Return the [X, Y] coordinate for the center point of the cell that contains the specified text.  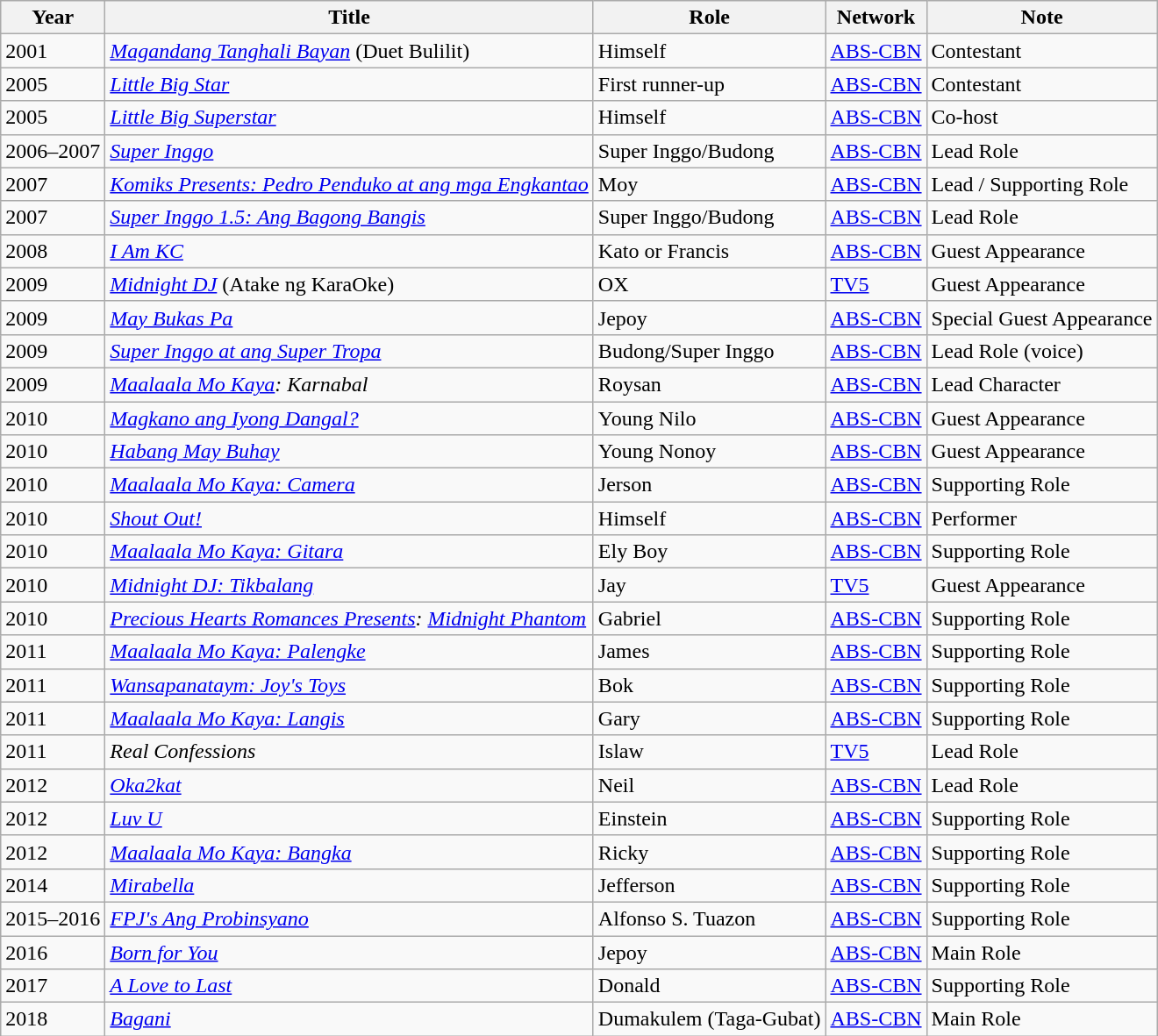
Midnight DJ: Tikbalang [349, 585]
Born for You [349, 952]
Midnight DJ (Atake ng KaraOke) [349, 284]
First runner-up [709, 84]
Title [349, 18]
Moy [709, 184]
Jay [709, 585]
Co-host [1042, 118]
Komiks Presents: Pedro Penduko at ang mga Engkantao [349, 184]
Mirabella [349, 885]
I Am KC [349, 251]
Little Big Star [349, 84]
2016 [53, 952]
Magkano ang Iyong Dangal? [349, 418]
Lead Role (voice) [1042, 351]
Maalaala Mo Kaya: Gitara [349, 552]
Habang May Buhay [349, 452]
Bok [709, 685]
OX [709, 284]
Young Nonoy [709, 452]
Special Guest Appearance [1042, 318]
Little Big Superstar [349, 118]
Lead / Supporting Role [1042, 184]
Maalaala Mo Kaya: Karnabal [349, 384]
Oka2kat [349, 785]
Kato or Francis [709, 251]
Super Inggo at ang Super Tropa [349, 351]
Jefferson [709, 885]
Wansapanataym: Joy's Toys [349, 685]
Bagani [349, 1019]
Roysan [709, 384]
Jerson [709, 485]
Lead Character [1042, 384]
A Love to Last [349, 986]
2017 [53, 986]
Shout Out! [349, 518]
Performer [1042, 518]
Maalaala Mo Kaya: Bangka [349, 852]
FPJ's Ang Probinsyano [349, 918]
Ricky [709, 852]
Luv U [349, 818]
Role [709, 18]
Real Confessions [349, 752]
James [709, 652]
Precious Hearts Romances Presents: Midnight Phantom [349, 618]
May Bukas Pa [349, 318]
Donald [709, 986]
Ely Boy [709, 552]
2018 [53, 1019]
Super Inggo 1.5: Ang Bagong Bangis [349, 218]
2015–2016 [53, 918]
2001 [53, 51]
Young Nilo [709, 418]
Note [1042, 18]
Maalaala Mo Kaya: Langis [349, 718]
Gary [709, 718]
Gabriel [709, 618]
Network [876, 18]
2006–2007 [53, 151]
Magandang Tanghali Bayan (Duet Bulilit) [349, 51]
Super Inggo [349, 151]
Dumakulem (Taga-Gubat) [709, 1019]
Year [53, 18]
Neil [709, 785]
2014 [53, 885]
2008 [53, 251]
Islaw [709, 752]
Alfonso S. Tuazon [709, 918]
Maalaala Mo Kaya: Camera [349, 485]
Einstein [709, 818]
Budong/Super Inggo [709, 351]
Maalaala Mo Kaya: Palengke [349, 652]
